Identify which cell holds the provided text, then report its (X, Y) central coordinate. 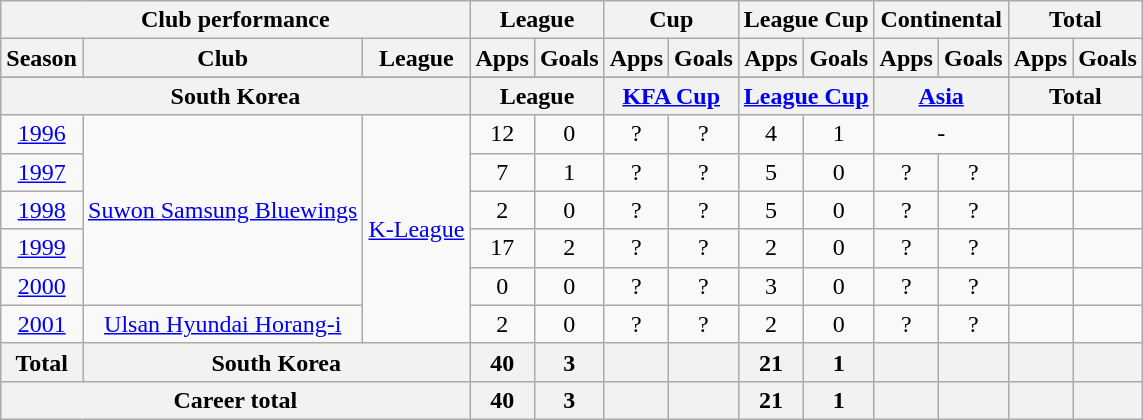
12 (502, 134)
17 (502, 248)
Club performance (236, 20)
Season (42, 58)
4 (770, 134)
1997 (42, 172)
2001 (42, 324)
1998 (42, 210)
Ulsan Hyundai Horang-i (222, 324)
Career total (236, 400)
KFA Cup (671, 96)
7 (502, 172)
2000 (42, 286)
1996 (42, 134)
K-League (416, 229)
Asia (941, 96)
Club (222, 58)
- (941, 134)
Cup (671, 20)
Continental (941, 20)
Suwon Samsung Bluewings (222, 210)
1999 (42, 248)
